Determine the [x, y] coordinate at the center of the cell enclosing the given text.  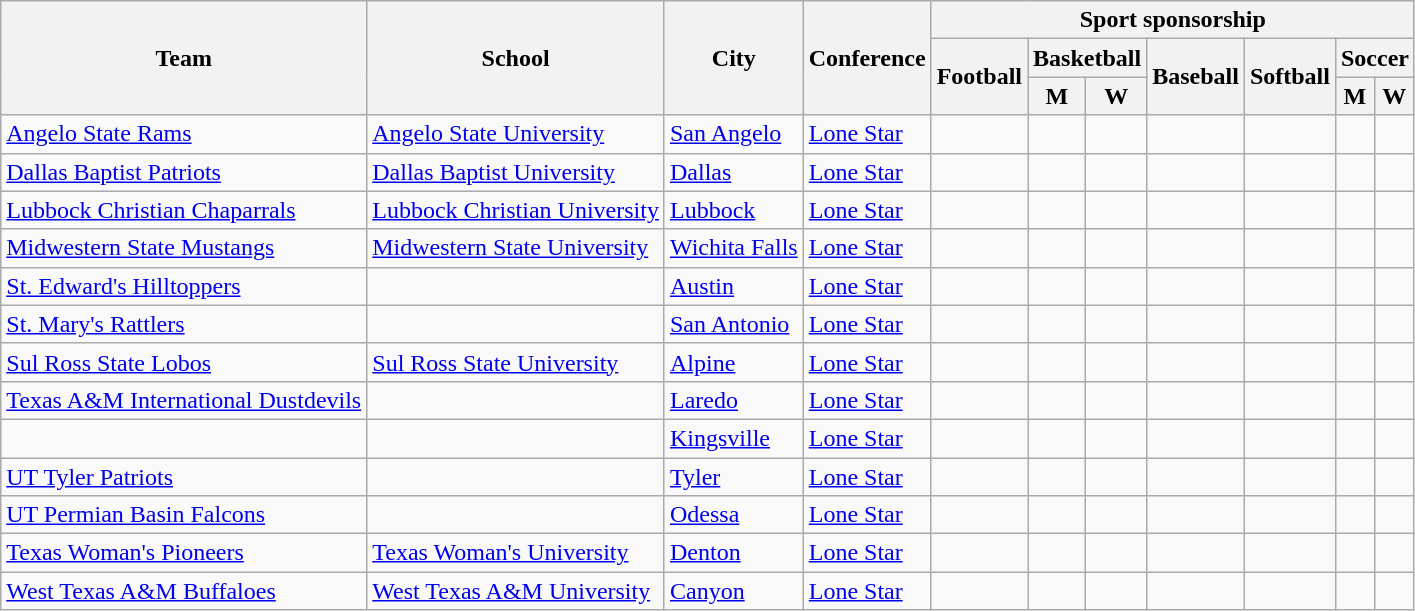
Soccer [1374, 58]
Team [184, 58]
Sul Ross State University [516, 362]
Sul Ross State Lobos [184, 362]
Texas Woman's Pioneers [184, 553]
Sport sponsorship [1172, 20]
Texas A&M International Dustdevils [184, 400]
Austin [734, 286]
Midwestern State Mustangs [184, 248]
St. Mary's Rattlers [184, 324]
Canyon [734, 591]
School [516, 58]
Laredo [734, 400]
Baseball [1196, 77]
Wichita Falls [734, 248]
Basketball [1088, 58]
City [734, 58]
Kingsville [734, 438]
Denton [734, 553]
St. Edward's Hilltoppers [184, 286]
Football [979, 77]
Conference [867, 58]
Dallas Baptist Patriots [184, 172]
Lubbock Christian Chaparrals [184, 210]
UT Permian Basin Falcons [184, 515]
Texas Woman's University [516, 553]
West Texas A&M University [516, 591]
Lubbock Christian University [516, 210]
Angelo State Rams [184, 134]
Dallas Baptist University [516, 172]
San Antonio [734, 324]
Lubbock [734, 210]
San Angelo [734, 134]
Alpine [734, 362]
Angelo State University [516, 134]
Dallas [734, 172]
Midwestern State University [516, 248]
Tyler [734, 477]
Odessa [734, 515]
West Texas A&M Buffaloes [184, 591]
UT Tyler Patriots [184, 477]
Softball [1290, 77]
